Return the (x, y) coordinate for the center point of the cell that contains the specified text.  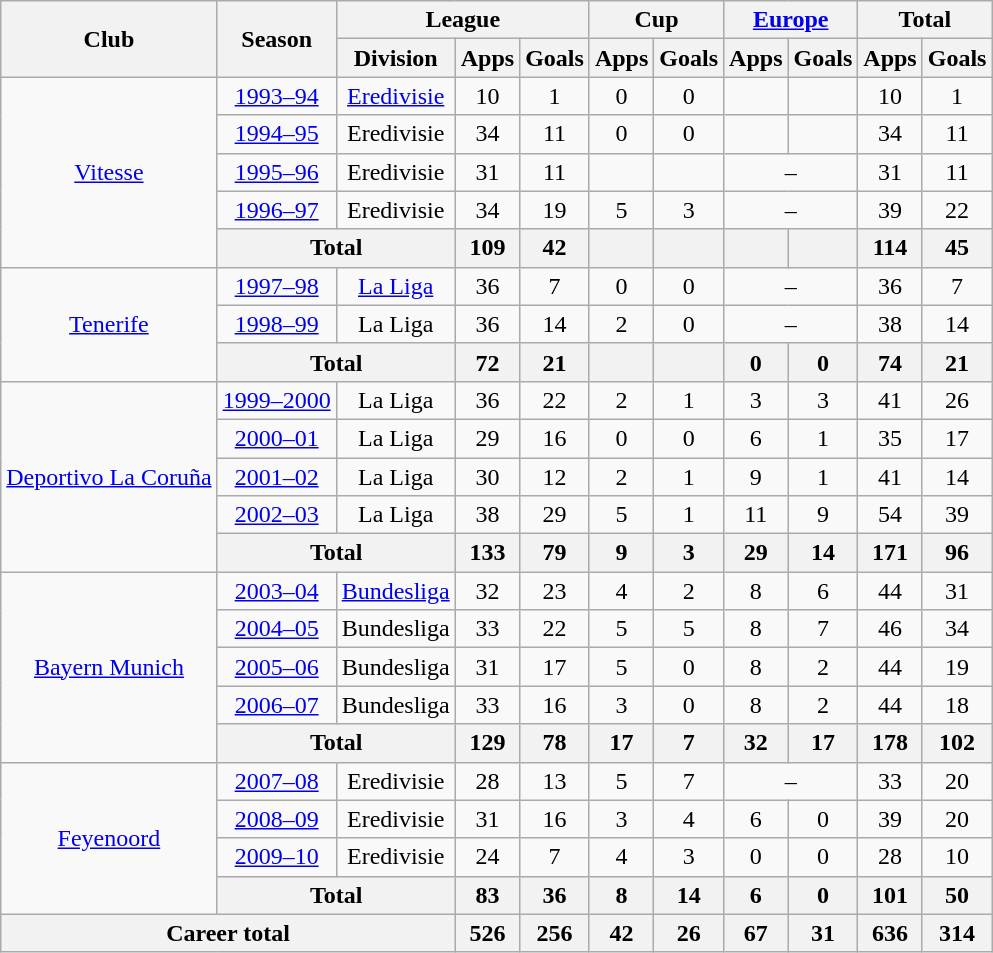
79 (555, 553)
Cup (656, 20)
171 (890, 553)
2005–06 (276, 667)
2008–09 (276, 819)
2003–04 (276, 591)
133 (487, 553)
2007–08 (276, 781)
League (462, 20)
Deportivo La Coruña (109, 476)
314 (957, 933)
178 (890, 743)
2001–02 (276, 477)
101 (890, 895)
2006–07 (276, 705)
1999–2000 (276, 400)
Bayern Munich (109, 667)
12 (555, 477)
24 (487, 857)
Season (276, 39)
526 (487, 933)
Vitesse (109, 172)
83 (487, 895)
Career total (228, 933)
102 (957, 743)
2009–10 (276, 857)
256 (555, 933)
96 (957, 553)
1995–96 (276, 172)
1997–98 (276, 286)
Feyenoord (109, 838)
1994–95 (276, 134)
114 (890, 248)
78 (555, 743)
46 (890, 629)
2004–05 (276, 629)
Club (109, 39)
50 (957, 895)
35 (890, 438)
54 (890, 515)
636 (890, 933)
Tenerife (109, 324)
Europe (791, 20)
72 (487, 362)
30 (487, 477)
2002–03 (276, 515)
74 (890, 362)
109 (487, 248)
1993–94 (276, 96)
23 (555, 591)
2000–01 (276, 438)
Division (396, 58)
67 (756, 933)
129 (487, 743)
13 (555, 781)
1996–97 (276, 210)
18 (957, 705)
1998–99 (276, 324)
45 (957, 248)
